Provide the [X, Y] coordinate of the cell's center where the given text is located.  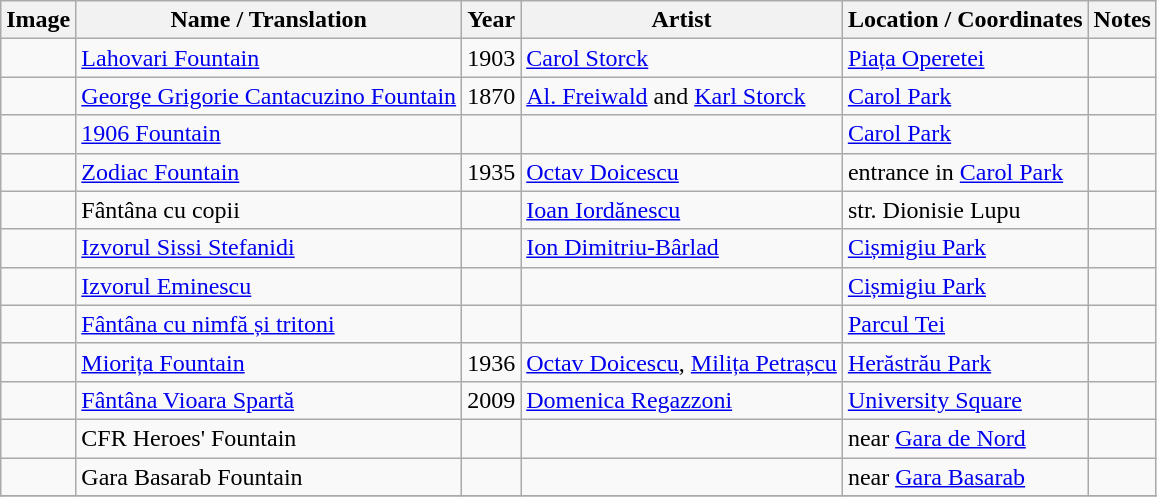
Domenica Regazzoni [682, 400]
1935 [492, 172]
Fântâna Vioara Spartă [269, 400]
Image [38, 20]
Fântâna cu copii [269, 210]
Izvorul Sissi Stefanidi [269, 248]
Ioan Iordănescu [682, 210]
Octav Doicescu [682, 172]
Name / Translation [269, 20]
Piața Operetei [965, 58]
Gara Basarab Fountain [269, 477]
Zodiac Fountain [269, 172]
entrance in Carol Park [965, 172]
Notes [1122, 20]
Miorița Fountain [269, 362]
1936 [492, 362]
Artist [682, 20]
Izvorul Eminescu [269, 286]
University Square [965, 400]
Herăstrău Park [965, 362]
near Gara de Nord [965, 438]
Lahovari Fountain [269, 58]
Al. Freiwald and Karl Storck [682, 96]
Location / Coordinates [965, 20]
Year [492, 20]
1903 [492, 58]
George Grigorie Cantacuzino Fountain [269, 96]
Parcul Tei [965, 324]
str. Dionisie Lupu [965, 210]
Carol Storck [682, 58]
Fântâna cu nimfă și tritoni [269, 324]
2009 [492, 400]
1870 [492, 96]
Ion Dimitriu-Bârlad [682, 248]
Octav Doicescu, Milița Petrașcu [682, 362]
1906 Fountain [269, 134]
near Gara Basarab [965, 477]
CFR Heroes' Fountain [269, 438]
